Locate the cell with the specified text and output its [X, Y] center coordinate. 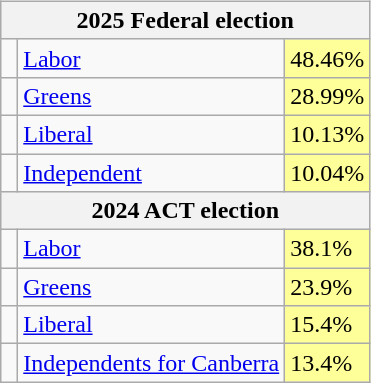
10.13% [328, 134]
28.99% [328, 96]
10.04% [328, 173]
Independent [152, 173]
48.46% [328, 58]
13.4% [328, 363]
15.4% [328, 325]
Independents for Canberra [152, 363]
23.9% [328, 287]
2024 ACT election [186, 211]
38.1% [328, 249]
2025 Federal election [186, 20]
